Search for the cell housing the specified text and yield its [X, Y] center coordinate. 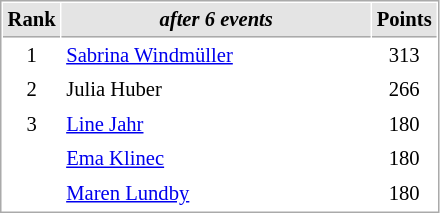
Points [404, 20]
after 6 events [216, 20]
Rank [32, 20]
Sabrina Windmüller [216, 56]
2 [32, 90]
313 [404, 56]
Maren Lundby [216, 194]
Ema Klinec [216, 158]
1 [32, 56]
Line Jahr [216, 124]
Julia Huber [216, 90]
266 [404, 90]
3 [32, 124]
